Detect which cell encompasses the target text, then output its [x, y] center coordinate. 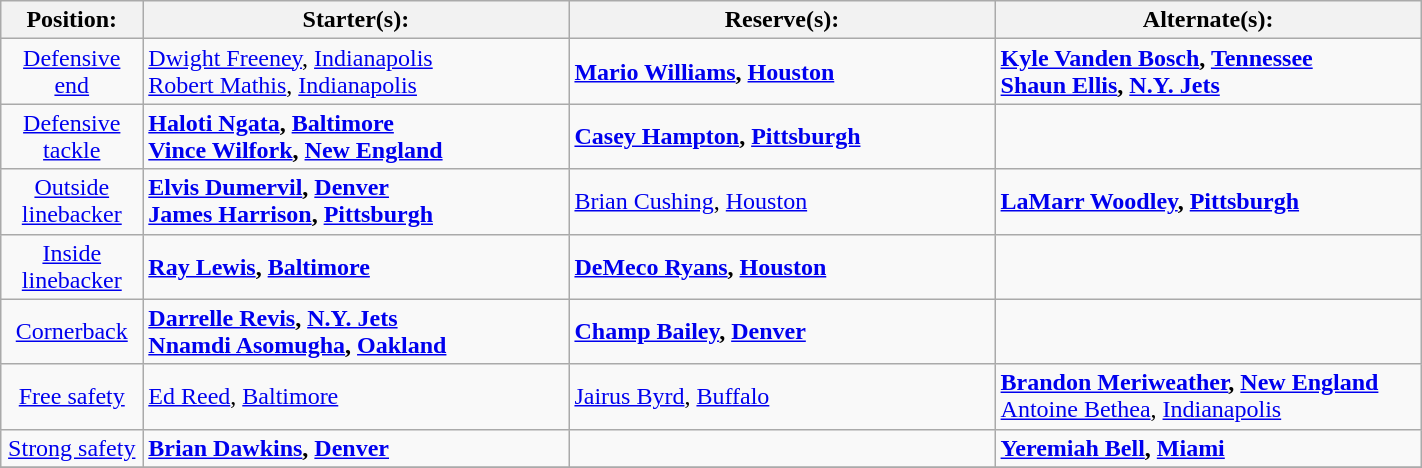
Mario Williams, Houston [782, 72]
Cornerback [72, 332]
Darrelle Revis, N.Y. Jets Nnamdi Asomugha, Oakland [356, 332]
Brian Cushing, Houston [782, 202]
Alternate(s): [1208, 20]
Brian Dawkins, Denver [356, 448]
Yeremiah Bell, Miami [1208, 448]
Starter(s): [356, 20]
DeMeco Ryans, Houston [782, 266]
Free safety [72, 396]
Kyle Vanden Bosch, Tennessee Shaun Ellis, N.Y. Jets [1208, 72]
Champ Bailey, Denver [782, 332]
LaMarr Woodley, Pittsburgh [1208, 202]
Jairus Byrd, Buffalo [782, 396]
Outside linebacker [72, 202]
Brandon Meriweather, New England Antoine Bethea, Indianapolis [1208, 396]
Casey Hampton, Pittsburgh [782, 136]
Ed Reed, Baltimore [356, 396]
Inside linebacker [72, 266]
Haloti Ngata, Baltimore Vince Wilfork, New England [356, 136]
Ray Lewis, Baltimore [356, 266]
Elvis Dumervil, Denver James Harrison, Pittsburgh [356, 202]
Reserve(s): [782, 20]
Defensive tackle [72, 136]
Dwight Freeney, Indianapolis Robert Mathis, Indianapolis [356, 72]
Defensive end [72, 72]
Strong safety [72, 448]
Position: [72, 20]
